Provide the (x, y) coordinate of the cell's center where the given text is located.  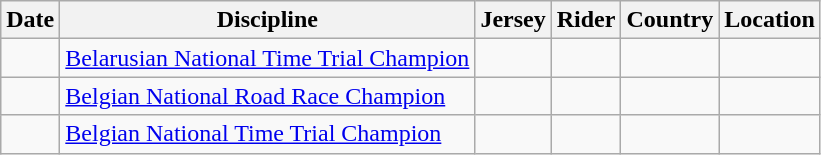
Rider (586, 20)
Belarusian National Time Trial Champion (268, 58)
Belgian National Road Race Champion (268, 96)
Date (30, 20)
Jersey (513, 20)
Discipline (268, 20)
Country (670, 20)
Location (770, 20)
Belgian National Time Trial Champion (268, 134)
